From the cell containing the given text, extract its center point as [X, Y] coordinate. 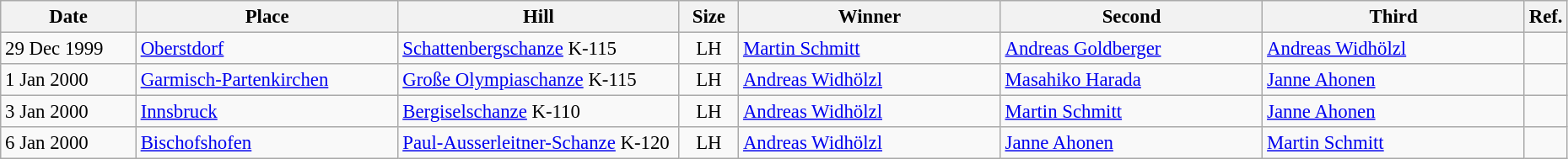
Ref. [1545, 17]
Third [1393, 17]
Bergiselschanze K-110 [538, 112]
Paul-Ausserleitner-Schanze K-120 [538, 143]
Große Olympiaschanze K-115 [538, 80]
Garmisch-Partenkirchen [267, 80]
Winner [870, 17]
6 Jan 2000 [69, 143]
Schattenbergschanze K-115 [538, 49]
Second [1132, 17]
29 Dec 1999 [69, 49]
Hill [538, 17]
Innsbruck [267, 112]
Date [69, 17]
3 Jan 2000 [69, 112]
Size [709, 17]
Masahiko Harada [1132, 80]
Oberstdorf [267, 49]
Place [267, 17]
1 Jan 2000 [69, 80]
Bischofshofen [267, 143]
Andreas Goldberger [1132, 49]
